From the cell containing the given text, extract its center point as (x, y) coordinate. 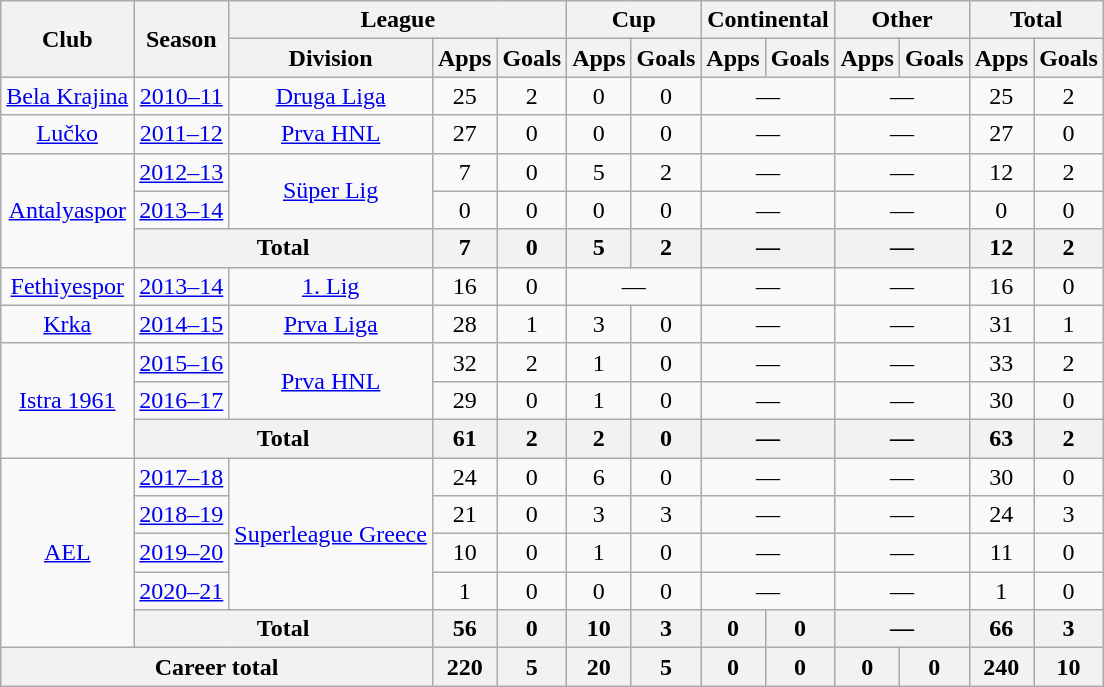
Fethiyespor (68, 286)
Lučko (68, 134)
29 (464, 400)
Continental (768, 20)
Süper Lig (331, 191)
2016–17 (182, 400)
28 (464, 324)
Season (182, 39)
AEL (68, 553)
20 (599, 667)
2014–15 (182, 324)
240 (1001, 667)
2019–20 (182, 553)
2020–21 (182, 591)
1. Lig (331, 286)
Krka (68, 324)
Cup (634, 20)
2010–11 (182, 96)
Prva Liga (331, 324)
2012–13 (182, 172)
31 (1001, 324)
Career total (217, 667)
Superleague Greece (331, 534)
Other (902, 20)
2015–16 (182, 362)
Club (68, 39)
33 (1001, 362)
2017–18 (182, 477)
21 (464, 515)
11 (1001, 553)
63 (1001, 438)
Bela Krajina (68, 96)
6 (599, 477)
Druga Liga (331, 96)
56 (464, 629)
61 (464, 438)
2011–12 (182, 134)
Division (331, 58)
66 (1001, 629)
2018–19 (182, 515)
Antalyaspor (68, 210)
League (398, 20)
Istra 1961 (68, 400)
220 (464, 667)
32 (464, 362)
